Output the [x, y] coordinate of the center of the cell containing the given text.  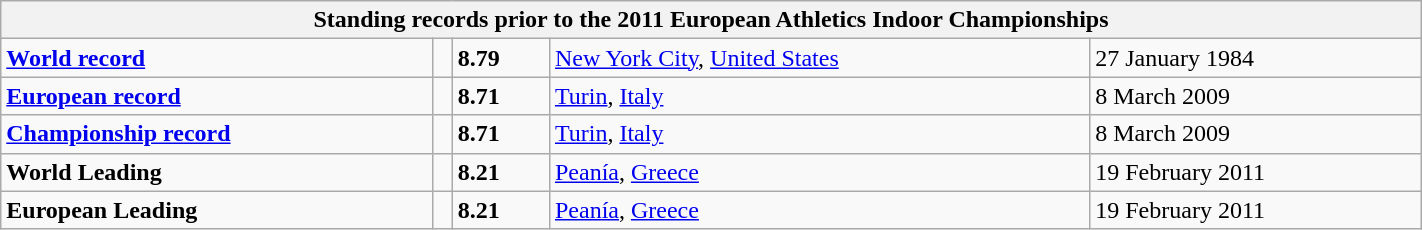
European record [216, 96]
World Leading [216, 172]
Standing records prior to the 2011 European Athletics Indoor Championships [711, 20]
World record [216, 58]
New York City, United States [819, 58]
Championship record [216, 134]
27 January 1984 [1256, 58]
8.79 [500, 58]
European Leading [216, 210]
